Extract the (x, y) coordinate from the center of the cell holding the provided text.  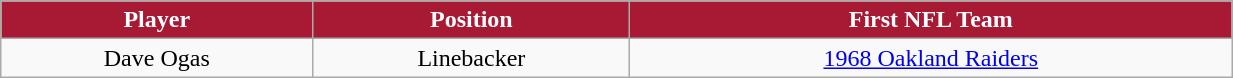
Player (157, 20)
First NFL Team (931, 20)
Dave Ogas (157, 58)
Position (472, 20)
Linebacker (472, 58)
1968 Oakland Raiders (931, 58)
